Identify which cell holds the provided text, then report its [X, Y] central coordinate. 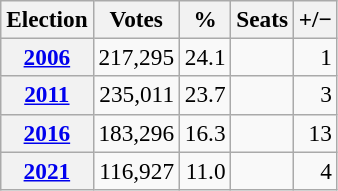
Votes [136, 19]
183,296 [136, 133]
11.0 [205, 170]
23.7 [205, 95]
13 [315, 133]
3 [315, 95]
% [205, 19]
217,295 [136, 57]
2021 [47, 170]
2006 [47, 57]
2016 [47, 133]
Seats [262, 19]
2011 [47, 95]
16.3 [205, 133]
4 [315, 170]
+/− [315, 19]
235,011 [136, 95]
Election [47, 19]
116,927 [136, 170]
24.1 [205, 57]
1 [315, 57]
